Detect which cell encompasses the target text, then output its [x, y] center coordinate. 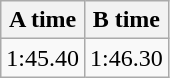
B time [126, 20]
1:45.40 [43, 58]
1:46.30 [126, 58]
A time [43, 20]
